Return [x, y] of the center of cell containing provided text 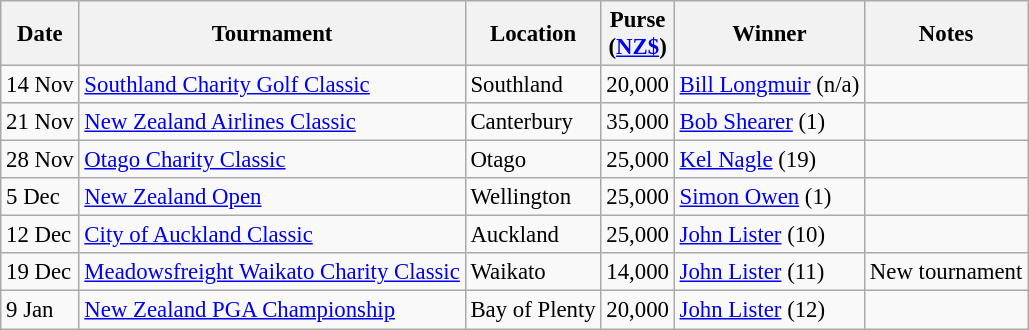
John Lister (10) [769, 235]
New Zealand Open [272, 197]
Location [533, 34]
Southland Charity Golf Classic [272, 85]
Bill Longmuir (n/a) [769, 85]
John Lister (11) [769, 273]
21 Nov [40, 122]
Winner [769, 34]
5 Dec [40, 197]
John Lister (12) [769, 310]
14,000 [638, 273]
City of Auckland Classic [272, 235]
Canterbury [533, 122]
Otago Charity Classic [272, 160]
9 Jan [40, 310]
Otago [533, 160]
Notes [946, 34]
28 Nov [40, 160]
Bob Shearer (1) [769, 122]
Meadowsfreight Waikato Charity Classic [272, 273]
Southland [533, 85]
19 Dec [40, 273]
Bay of Plenty [533, 310]
12 Dec [40, 235]
Auckland [533, 235]
Purse(NZ$) [638, 34]
Date [40, 34]
14 Nov [40, 85]
Waikato [533, 273]
Kel Nagle (19) [769, 160]
35,000 [638, 122]
New tournament [946, 273]
New Zealand Airlines Classic [272, 122]
Wellington [533, 197]
New Zealand PGA Championship [272, 310]
Tournament [272, 34]
Simon Owen (1) [769, 197]
